Locate the cell with the specified text and output its (x, y) center coordinate. 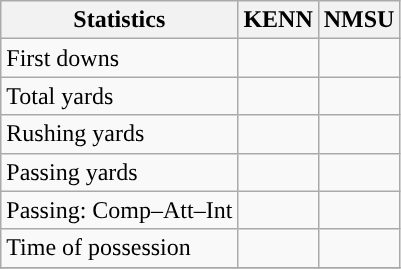
Statistics (120, 20)
NMSU (359, 20)
Total yards (120, 96)
Time of possession (120, 248)
KENN (278, 20)
Passing yards (120, 172)
Passing: Comp–Att–Int (120, 210)
Rushing yards (120, 134)
First downs (120, 58)
